Determine the (X, Y) coordinate at the center of the cell enclosing the given text.  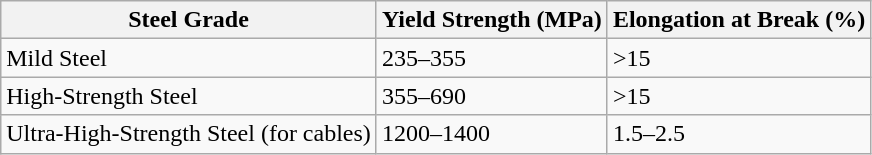
High-Strength Steel (189, 96)
Elongation at Break (%) (738, 20)
355–690 (492, 96)
Steel Grade (189, 20)
1200–1400 (492, 134)
Ultra-High-Strength Steel (for cables) (189, 134)
Yield Strength (MPa) (492, 20)
1.5–2.5 (738, 134)
Mild Steel (189, 58)
235–355 (492, 58)
